Extract the (X, Y) coordinate from the center of the cell holding the provided text.  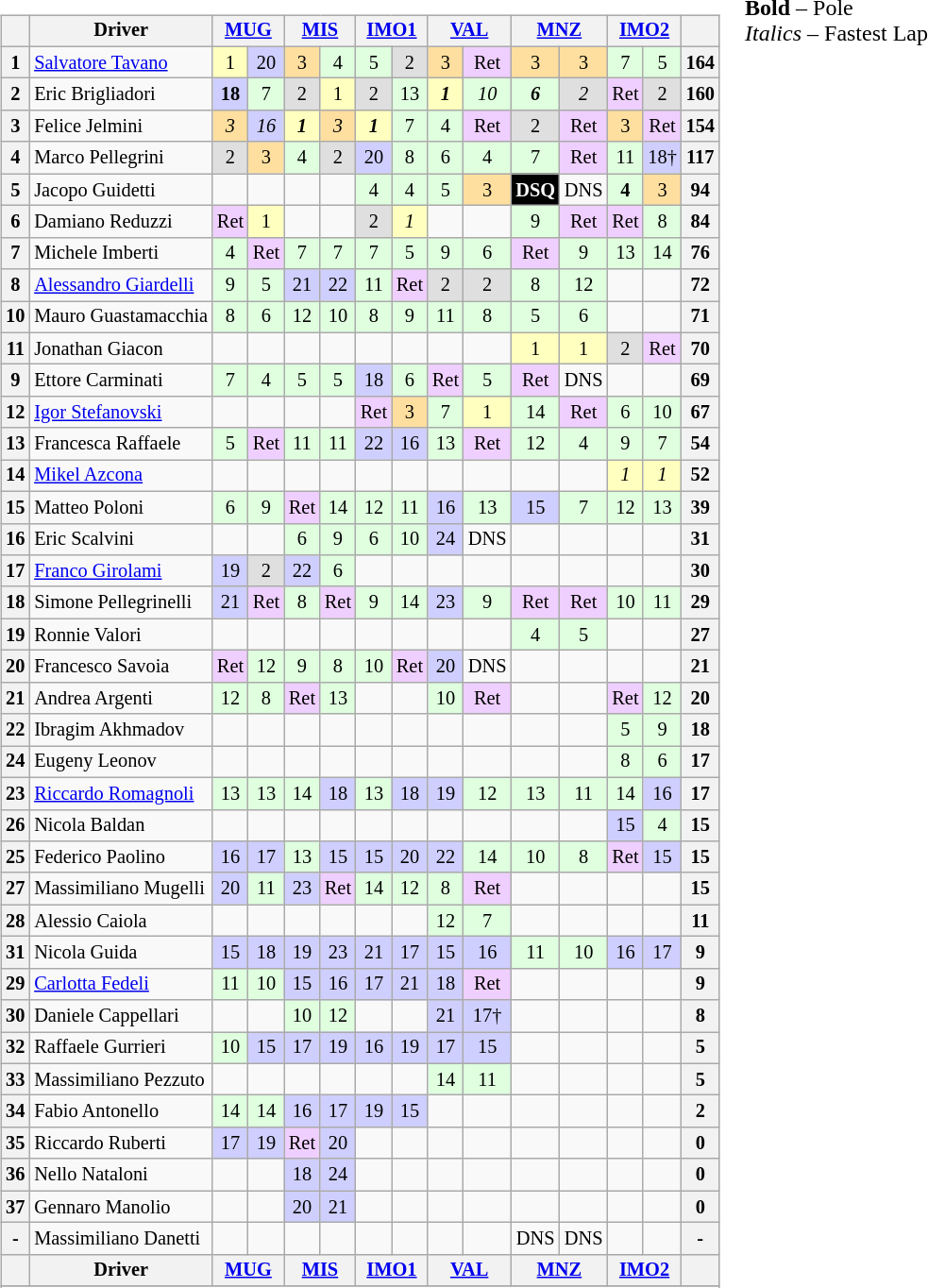
Ronnie Valori (121, 635)
25 (15, 857)
Felice Jelmini (121, 127)
28 (15, 921)
Carlotta Fedeli (121, 984)
32 (15, 1048)
Andrea Argenti (121, 698)
71 (700, 317)
33 (15, 1079)
Francesca Raffaele (121, 444)
35 (15, 1144)
Michele Imberti (121, 253)
52 (700, 476)
Marco Pellegrini (121, 158)
Mauro Guastamacchia (121, 317)
Massimiliano Pezzuto (121, 1079)
84 (700, 222)
Federico Paolino (121, 857)
39 (700, 507)
Raffaele Gurrieri (121, 1048)
Matteo Poloni (121, 507)
117 (700, 158)
Salvatore Tavano (121, 62)
Damiano Reduzzi (121, 222)
160 (700, 94)
Alessandro Giardelli (121, 285)
26 (15, 825)
69 (700, 381)
94 (700, 190)
Jacopo Guidetti (121, 190)
Jonathan Giacon (121, 348)
154 (700, 127)
54 (700, 444)
Nello Nataloni (121, 1175)
37 (15, 1207)
Francesco Savoia (121, 667)
Nicola Baldan (121, 825)
Mikel Azcona (121, 476)
72 (700, 285)
Gennaro Manolio (121, 1207)
Massimiliano Mugelli (121, 889)
Igor Stefanovski (121, 413)
Ettore Carminati (121, 381)
Nicola Guida (121, 953)
DSQ (535, 190)
Daniele Cappellari (121, 1016)
36 (15, 1175)
Riccardo Romagnoli (121, 793)
Eugeny Leonov (121, 762)
34 (15, 1111)
18† (662, 158)
Eric Scalvini (121, 539)
67 (700, 413)
76 (700, 253)
Ibragim Akhmadov (121, 730)
Simone Pellegrinelli (121, 602)
Alessio Caiola (121, 921)
Fabio Antonello (121, 1111)
17† (487, 1016)
70 (700, 348)
Eric Brigliadori (121, 94)
Franco Girolami (121, 571)
164 (700, 62)
Riccardo Ruberti (121, 1144)
Massimiliano Danetti (121, 1239)
